Output the [X, Y] coordinate of the center of the cell containing the given text.  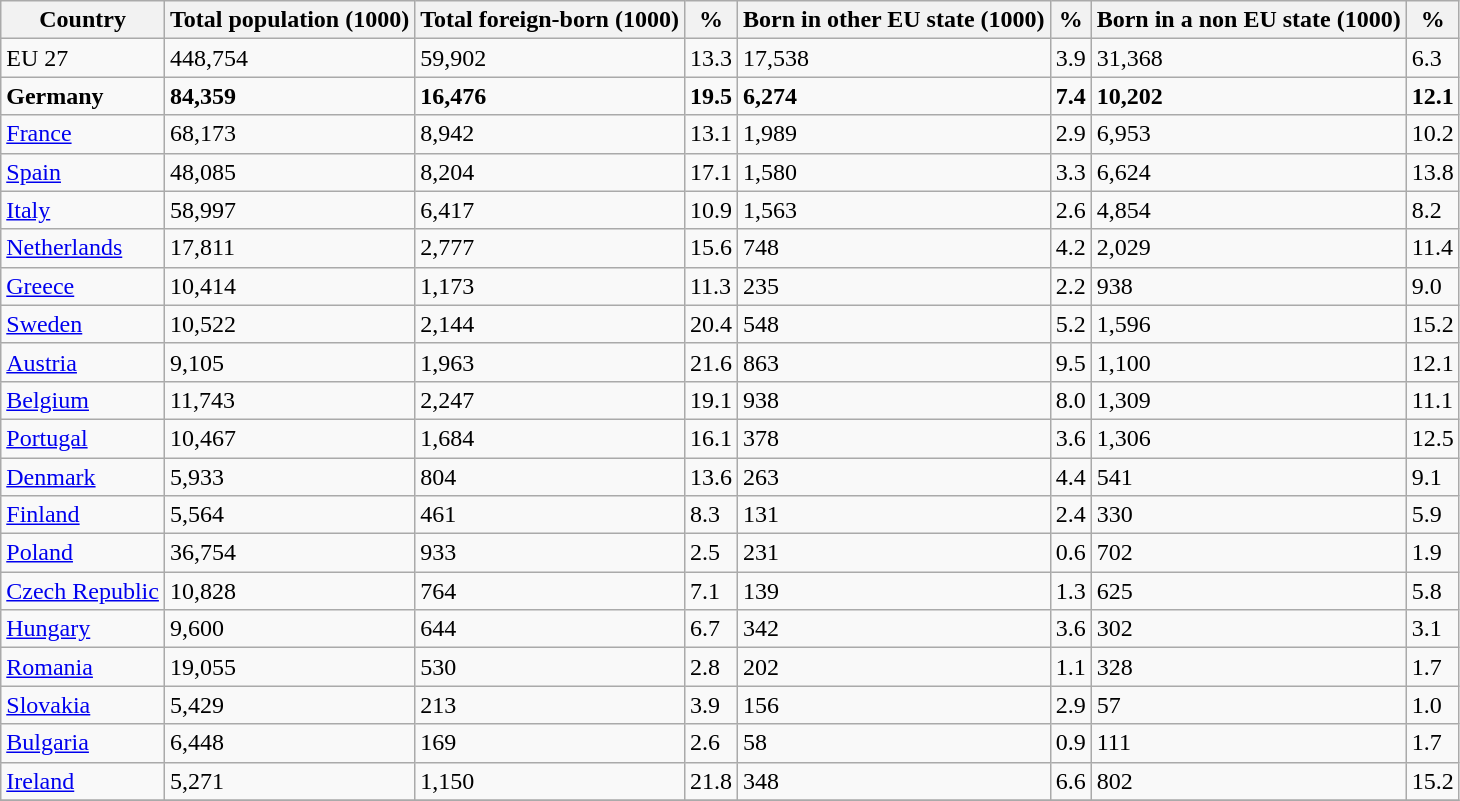
202 [894, 667]
13.3 [710, 58]
Poland [83, 553]
Italy [83, 210]
328 [1248, 667]
Netherlands [83, 248]
Greece [83, 286]
863 [894, 362]
1.9 [1432, 553]
1,173 [550, 286]
548 [894, 324]
131 [894, 515]
4.2 [1070, 248]
5,564 [289, 515]
EU 27 [83, 58]
17,811 [289, 248]
11.3 [710, 286]
6,274 [894, 96]
Total foreign-born (1000) [550, 20]
58,997 [289, 210]
5,271 [289, 781]
8,942 [550, 134]
263 [894, 477]
8.2 [1432, 210]
Born in a non EU state (1000) [1248, 20]
6,448 [289, 743]
235 [894, 286]
68,173 [289, 134]
20.4 [710, 324]
10,414 [289, 286]
Portugal [83, 438]
10,202 [1248, 96]
Bulgaria [83, 743]
530 [550, 667]
6,953 [1248, 134]
8.0 [1070, 400]
10,467 [289, 438]
7.1 [710, 591]
1.0 [1432, 705]
231 [894, 553]
11.1 [1432, 400]
Spain [83, 172]
1,989 [894, 134]
1,563 [894, 210]
2,777 [550, 248]
348 [894, 781]
1,150 [550, 781]
21.8 [710, 781]
1.3 [1070, 591]
12.5 [1432, 438]
764 [550, 591]
8,204 [550, 172]
2.8 [710, 667]
5.2 [1070, 324]
541 [1248, 477]
1,306 [1248, 438]
3.3 [1070, 172]
36,754 [289, 553]
448,754 [289, 58]
6.7 [710, 629]
9.5 [1070, 362]
Ireland [83, 781]
48,085 [289, 172]
169 [550, 743]
9,600 [289, 629]
1,100 [1248, 362]
Born in other EU state (1000) [894, 20]
Total population (1000) [289, 20]
21.6 [710, 362]
5.9 [1432, 515]
2.5 [710, 553]
13.1 [710, 134]
5,429 [289, 705]
13.6 [710, 477]
8.3 [710, 515]
156 [894, 705]
16,476 [550, 96]
2.4 [1070, 515]
6.6 [1070, 781]
Germany [83, 96]
Hungary [83, 629]
6,624 [1248, 172]
Slovakia [83, 705]
9.0 [1432, 286]
1,309 [1248, 400]
84,359 [289, 96]
15.6 [710, 248]
933 [550, 553]
3.1 [1432, 629]
11,743 [289, 400]
804 [550, 477]
Denmark [83, 477]
9,105 [289, 362]
5.8 [1432, 591]
111 [1248, 743]
7.4 [1070, 96]
Romania [83, 667]
0.9 [1070, 743]
Sweden [83, 324]
2,144 [550, 324]
0.6 [1070, 553]
302 [1248, 629]
10.2 [1432, 134]
342 [894, 629]
57 [1248, 705]
Country [83, 20]
802 [1248, 781]
10.9 [710, 210]
19,055 [289, 667]
1,684 [550, 438]
Austria [83, 362]
10,522 [289, 324]
Belgium [83, 400]
1.1 [1070, 667]
Finland [83, 515]
139 [894, 591]
Czech Republic [83, 591]
213 [550, 705]
10,828 [289, 591]
330 [1248, 515]
17.1 [710, 172]
748 [894, 248]
461 [550, 515]
17,538 [894, 58]
378 [894, 438]
4.4 [1070, 477]
5,933 [289, 477]
59,902 [550, 58]
2.2 [1070, 286]
9.1 [1432, 477]
702 [1248, 553]
6.3 [1432, 58]
2,247 [550, 400]
58 [894, 743]
31,368 [1248, 58]
16.1 [710, 438]
4,854 [1248, 210]
2,029 [1248, 248]
625 [1248, 591]
1,963 [550, 362]
19.5 [710, 96]
France [83, 134]
644 [550, 629]
19.1 [710, 400]
6,417 [550, 210]
1,580 [894, 172]
1,596 [1248, 324]
11.4 [1432, 248]
13.8 [1432, 172]
